Capture the cell that displays the provided text and extract its [x, y] central coordinate. 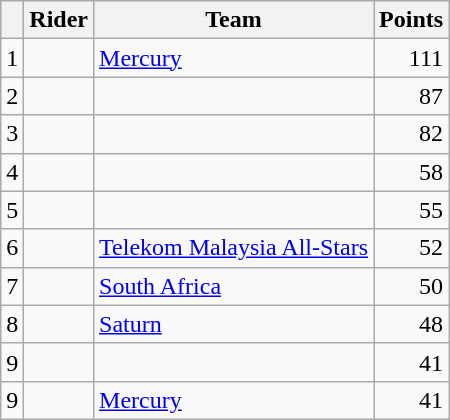
48 [412, 324]
6 [12, 248]
87 [412, 96]
50 [412, 286]
Rider [59, 20]
7 [12, 286]
Team [234, 20]
8 [12, 324]
4 [12, 172]
Points [412, 20]
1 [12, 58]
3 [12, 134]
Telekom Malaysia All-Stars [234, 248]
55 [412, 210]
South Africa [234, 286]
5 [12, 210]
82 [412, 134]
2 [12, 96]
111 [412, 58]
52 [412, 248]
58 [412, 172]
Saturn [234, 324]
